Extract the (X, Y) coordinate from the center of the cell holding the provided text.  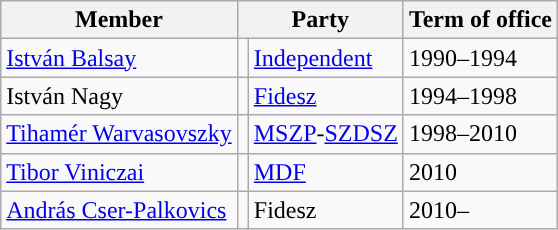
MDF (326, 172)
András Cser-Palkovics (119, 210)
Term of office (480, 20)
1994–1998 (480, 96)
1990–1994 (480, 58)
István Balsay (119, 58)
Tihamér Warvasovszky (119, 134)
Tibor Viniczai (119, 172)
2010– (480, 210)
Independent (326, 58)
Party (320, 20)
István Nagy (119, 96)
1998–2010 (480, 134)
MSZP-SZDSZ (326, 134)
Member (119, 20)
2010 (480, 172)
